Pinpoint the cell where the given text exists, returning its [x, y] midpoint coordinate. 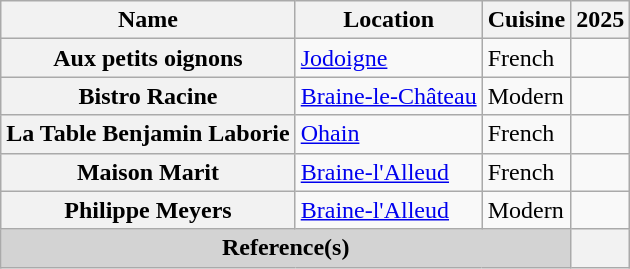
Location [388, 20]
La Table Benjamin Laborie [148, 134]
Braine-le-Château [388, 96]
Reference(s) [286, 248]
2025 [600, 20]
Aux petits oignons [148, 58]
Bistro Racine [148, 96]
Jodoigne [388, 58]
Cuisine [526, 20]
Name [148, 20]
Maison Marit [148, 172]
Ohain [388, 134]
Philippe Meyers [148, 210]
